For the text-containing cell, return its midpoint in (x, y) coordinate format. 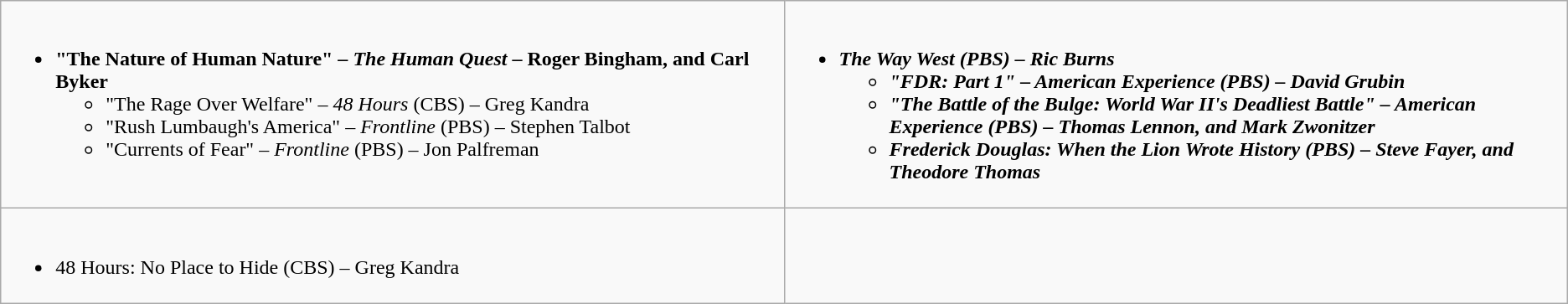
48 Hours: No Place to Hide (CBS) – Greg Kandra (392, 256)
